Return [X, Y] of the center of cell containing provided text 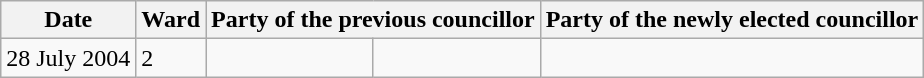
Ward [171, 20]
Party of the previous councillor [374, 20]
Date [68, 20]
Party of the newly elected councillor [732, 20]
2 [171, 58]
28 July 2004 [68, 58]
